Provide the (x, y) coordinate of the cell's center where the given text is located.  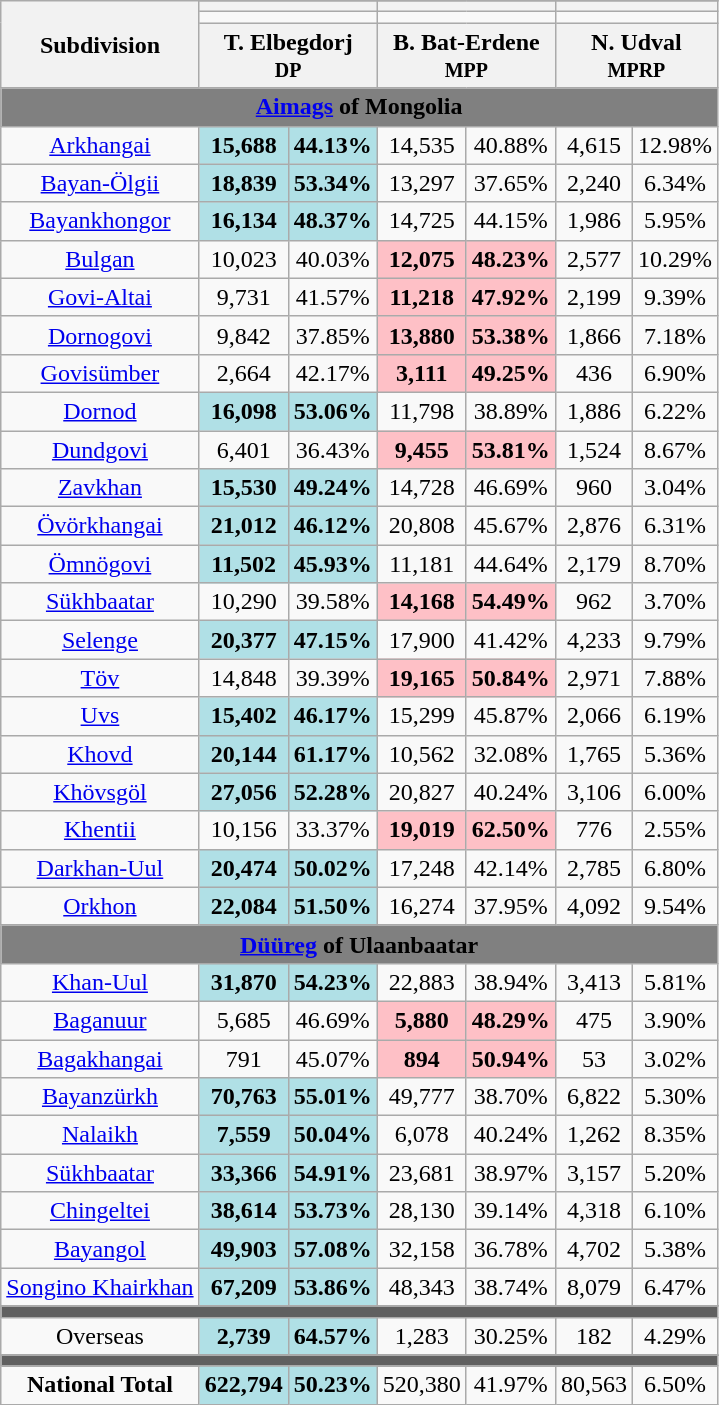
6.10% (674, 1211)
9,731 (244, 297)
45.07% (332, 1059)
10.29% (674, 259)
39.58% (332, 602)
3,413 (594, 982)
14,168 (422, 602)
Baganuur (100, 1020)
67,209 (244, 1287)
Arkhangai (100, 145)
6,401 (244, 449)
4,233 (594, 640)
5.95% (674, 221)
36.78% (510, 1249)
Zavkhan (100, 488)
6.22% (674, 411)
8,079 (594, 1287)
8.35% (674, 1135)
38.97% (510, 1173)
2.55% (674, 830)
Bayankhongor (100, 221)
50.23% (332, 1385)
37.95% (510, 906)
Darkhan-Uul (100, 868)
Dornogovi (100, 335)
20,808 (422, 526)
9.54% (674, 906)
12,075 (422, 259)
1,283 (422, 1336)
11,181 (422, 564)
Aimags of Mongolia (360, 107)
17,900 (422, 640)
49.24% (332, 488)
3,106 (594, 792)
1,524 (594, 449)
5.20% (674, 1173)
50.02% (332, 868)
19,165 (422, 678)
9.79% (674, 640)
3.90% (674, 1020)
2,785 (594, 868)
962 (594, 602)
Bayangol (100, 1249)
Khan-Uul (100, 982)
5.81% (674, 982)
475 (594, 1020)
50.94% (510, 1059)
16,134 (244, 221)
19,019 (422, 830)
Selenge (100, 640)
53.73% (332, 1211)
52.28% (332, 792)
41.57% (332, 297)
Dundgovi (100, 449)
894 (422, 1059)
16,274 (422, 906)
520,380 (422, 1385)
16,098 (244, 411)
3,157 (594, 1173)
54.91% (332, 1173)
National Total (100, 1385)
49,903 (244, 1249)
39.14% (510, 1211)
13,880 (422, 335)
791 (244, 1059)
47.15% (332, 640)
3.02% (674, 1059)
10,156 (244, 830)
Khövsgöl (100, 792)
54.23% (332, 982)
53.38% (510, 335)
48.29% (510, 1020)
4,092 (594, 906)
44.13% (332, 145)
30.25% (510, 1336)
54.49% (510, 602)
38.70% (510, 1097)
622,794 (244, 1385)
5.38% (674, 1249)
10,290 (244, 602)
14,535 (422, 145)
32.08% (510, 754)
6.80% (674, 868)
2,739 (244, 1336)
776 (594, 830)
Govi-Altai (100, 297)
960 (594, 488)
5.36% (674, 754)
31,870 (244, 982)
6.50% (674, 1385)
Khovd (100, 754)
23,681 (422, 1173)
53.81% (510, 449)
Bagakhangai (100, 1059)
Khentii (100, 830)
Bayanzürkh (100, 1097)
40.88% (510, 145)
20,827 (422, 792)
37.85% (332, 335)
28,130 (422, 1211)
2,199 (594, 297)
2,179 (594, 564)
47.92% (510, 297)
5,880 (422, 1020)
49,777 (422, 1097)
3.04% (674, 488)
40.03% (332, 259)
53.86% (332, 1287)
Övörkhangai (100, 526)
33.37% (332, 830)
15,688 (244, 145)
53.06% (332, 411)
49.25% (510, 373)
33,366 (244, 1173)
4,318 (594, 1211)
10,023 (244, 259)
80,563 (594, 1385)
55.01% (332, 1097)
38.89% (510, 411)
Orkhon (100, 906)
14,848 (244, 678)
5.30% (674, 1097)
N. UdvalMPRP (636, 56)
38.74% (510, 1287)
14,728 (422, 488)
18,839 (244, 183)
36.43% (332, 449)
20,377 (244, 640)
15,530 (244, 488)
6.31% (674, 526)
53 (594, 1059)
15,402 (244, 716)
1,765 (594, 754)
21,012 (244, 526)
3.70% (674, 602)
12.98% (674, 145)
8.70% (674, 564)
2,066 (594, 716)
48.37% (332, 221)
44.15% (510, 221)
48,343 (422, 1287)
5,685 (244, 1020)
38.94% (510, 982)
1,866 (594, 335)
Töv (100, 678)
20,474 (244, 868)
T. ElbegdorjDP (288, 56)
1,986 (594, 221)
7,559 (244, 1135)
53.34% (332, 183)
62.50% (510, 830)
Nalaikh (100, 1135)
39.39% (332, 678)
20,144 (244, 754)
48.23% (510, 259)
2,876 (594, 526)
41.97% (510, 1385)
45.67% (510, 526)
42.14% (510, 868)
Overseas (100, 1336)
44.64% (510, 564)
2,971 (594, 678)
32,158 (422, 1249)
1,886 (594, 411)
9,842 (244, 335)
11,502 (244, 564)
13,297 (422, 183)
6.34% (674, 183)
50.84% (510, 678)
37.65% (510, 183)
Subdivision (100, 44)
46.12% (332, 526)
Ömnögovi (100, 564)
2,577 (594, 259)
8.67% (674, 449)
Dornod (100, 411)
6,822 (594, 1097)
9,455 (422, 449)
Govisümber (100, 373)
22,084 (244, 906)
6,078 (422, 1135)
Chingeltei (100, 1211)
2,664 (244, 373)
38,614 (244, 1211)
27,056 (244, 792)
70,763 (244, 1097)
1,262 (594, 1135)
436 (594, 373)
Songino Khairkhan (100, 1287)
Bayan-Ölgii (100, 183)
182 (594, 1336)
B. Bat-ErdeneMPP (466, 56)
7.88% (674, 678)
41.42% (510, 640)
6.47% (674, 1287)
2,240 (594, 183)
6.19% (674, 716)
14,725 (422, 221)
11,218 (422, 297)
4,702 (594, 1249)
7.18% (674, 335)
57.08% (332, 1249)
45.87% (510, 716)
45.93% (332, 564)
50.04% (332, 1135)
11,798 (422, 411)
22,883 (422, 982)
9.39% (674, 297)
6.90% (674, 373)
4.29% (674, 1336)
Düüreg of Ulaanbaatar (360, 944)
Uvs (100, 716)
10,562 (422, 754)
4,615 (594, 145)
42.17% (332, 373)
46.17% (332, 716)
6.00% (674, 792)
3,111 (422, 373)
51.50% (332, 906)
Bulgan (100, 259)
64.57% (332, 1336)
17,248 (422, 868)
61.17% (332, 754)
15,299 (422, 716)
